Search for the cell housing the specified text and yield its (x, y) center coordinate. 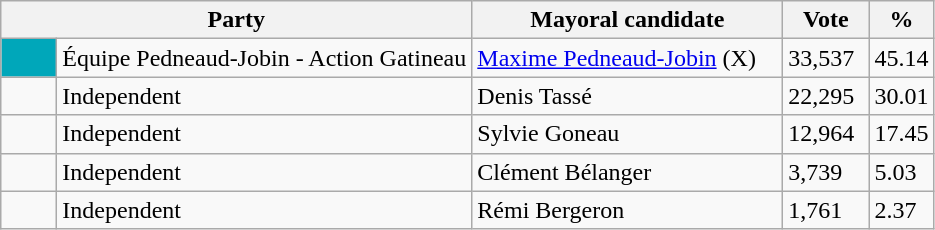
Mayoral candidate (628, 20)
1,761 (826, 210)
Vote (826, 20)
45.14 (902, 58)
% (902, 20)
33,537 (826, 58)
Party (236, 20)
Rémi Bergeron (628, 210)
17.45 (902, 134)
Denis Tassé (628, 96)
2.37 (902, 210)
12,964 (826, 134)
22,295 (826, 96)
Sylvie Goneau (628, 134)
5.03 (902, 172)
Équipe Pedneaud-Jobin - Action Gatineau (264, 58)
Maxime Pedneaud-Jobin (X) (628, 58)
30.01 (902, 96)
Clément Bélanger (628, 172)
3,739 (826, 172)
